Return the [X, Y] coordinate for the center point of the cell that contains the specified text.  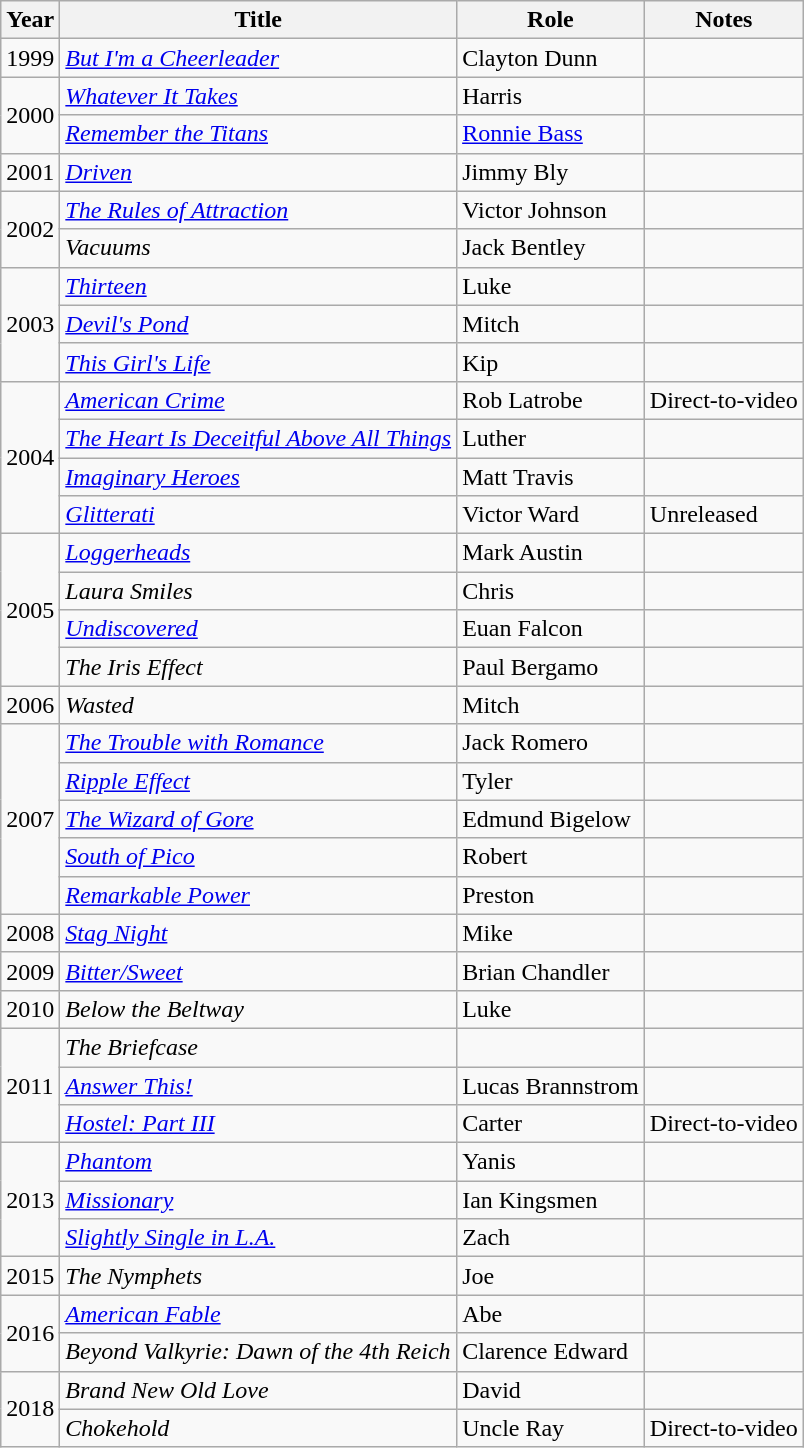
1999 [30, 58]
Undiscovered [258, 629]
Loggerheads [258, 553]
Role [551, 20]
Paul Bergamo [551, 667]
Phantom [258, 1162]
Slightly Single in L.A. [258, 1238]
2007 [30, 819]
This Girl's Life [258, 362]
The Briefcase [258, 1047]
Jack Romero [551, 743]
2008 [30, 933]
Devil's Pond [258, 324]
2005 [30, 610]
The Iris Effect [258, 667]
Lucas Brannstrom [551, 1085]
Jimmy Bly [551, 172]
The Nymphets [258, 1276]
Below the Beltway [258, 1009]
Driven [258, 172]
Beyond Valkyrie: Dawn of the 4th Reich [258, 1352]
2001 [30, 172]
2004 [30, 457]
Carter [551, 1124]
Missionary [258, 1200]
2011 [30, 1085]
Brand New Old Love [258, 1390]
Glitterati [258, 515]
Chokehold [258, 1428]
Uncle Ray [551, 1428]
2016 [30, 1333]
Kip [551, 362]
2002 [30, 229]
Laura Smiles [258, 591]
Unreleased [724, 515]
2013 [30, 1200]
Victor Ward [551, 515]
Yanis [551, 1162]
Jack Bentley [551, 248]
Imaginary Heroes [258, 477]
Whatever It Takes [258, 96]
American Crime [258, 400]
Notes [724, 20]
Zach [551, 1238]
Euan Falcon [551, 629]
The Wizard of Gore [258, 819]
Edmund Bigelow [551, 819]
2009 [30, 971]
Vacuums [258, 248]
Robert [551, 857]
Clayton Dunn [551, 58]
Answer This! [258, 1085]
Luther [551, 438]
Victor Johnson [551, 210]
Wasted [258, 705]
Ronnie Bass [551, 134]
Clarence Edward [551, 1352]
Thirteen [258, 286]
Preston [551, 895]
Chris [551, 591]
The Rules of Attraction [258, 210]
American Fable [258, 1314]
Ian Kingsmen [551, 1200]
South of Pico [258, 857]
Bitter/Sweet [258, 971]
Remember the Titans [258, 134]
The Heart Is Deceitful Above All Things [258, 438]
But I'm a Cheerleader [258, 58]
2003 [30, 324]
Hostel: Part III [258, 1124]
David [551, 1390]
Harris [551, 96]
2010 [30, 1009]
Title [258, 20]
Remarkable Power [258, 895]
2000 [30, 115]
Mike [551, 933]
Joe [551, 1276]
The Trouble with Romance [258, 743]
Tyler [551, 781]
Rob Latrobe [551, 400]
2015 [30, 1276]
Mark Austin [551, 553]
Matt Travis [551, 477]
2006 [30, 705]
Ripple Effect [258, 781]
Stag Night [258, 933]
Year [30, 20]
2018 [30, 1409]
Brian Chandler [551, 971]
Abe [551, 1314]
